From the cell containing the given text, extract its center point as [x, y] coordinate. 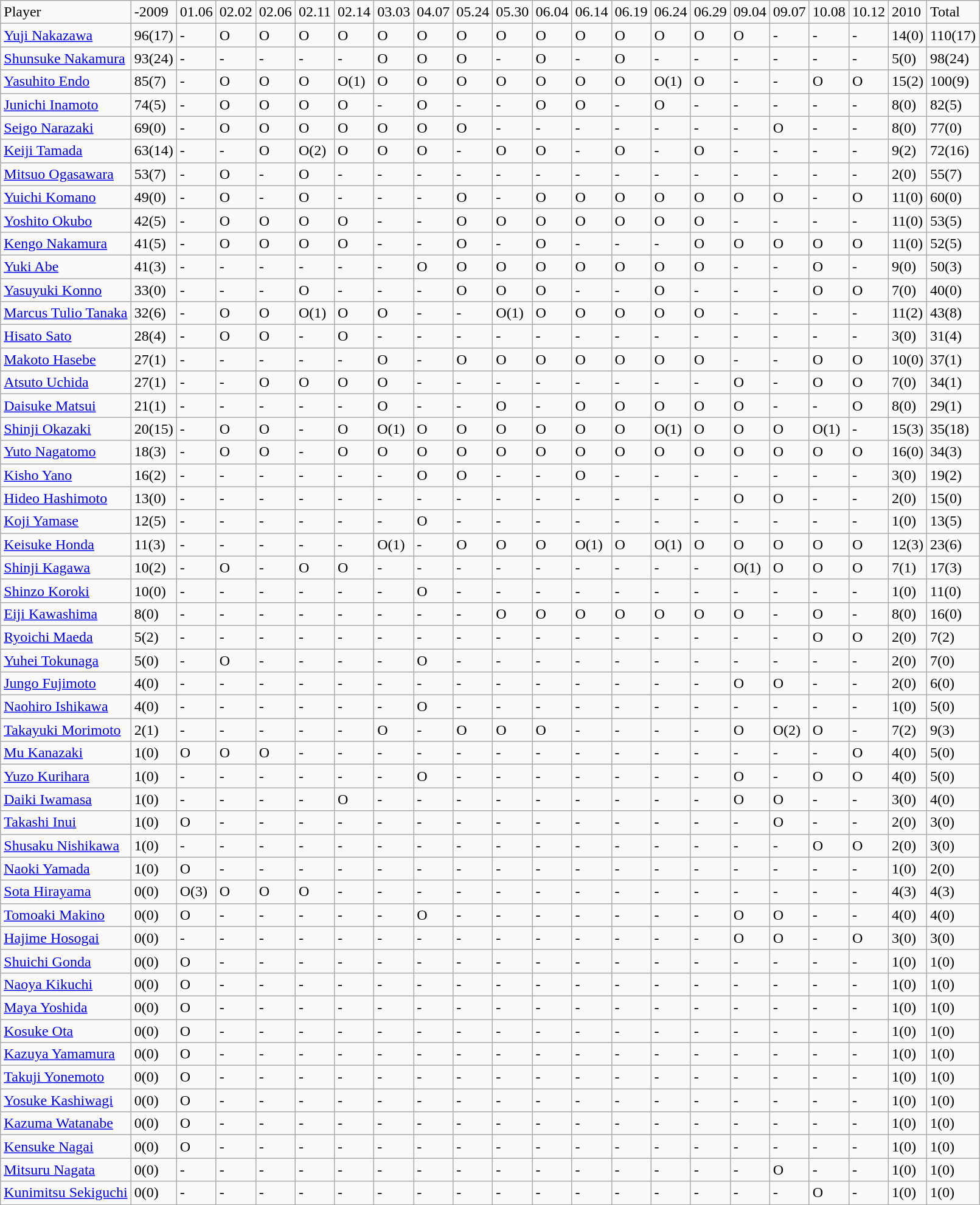
Ryoichi Maeda [66, 637]
Yuichi Komano [66, 197]
100(9) [953, 82]
Marcus Tulio Tanaka [66, 313]
Kosuke Ota [66, 1031]
Yuji Nakazawa [66, 35]
85(7) [153, 82]
Shusaku Nishikawa [66, 846]
41(5) [153, 243]
33(0) [153, 290]
Hideo Hashimoto [66, 498]
02.14 [354, 12]
15(0) [953, 498]
02.11 [315, 12]
34(3) [953, 452]
06.24 [670, 12]
20(15) [153, 429]
72(16) [953, 151]
53(5) [953, 220]
Kazuma Watanabe [66, 1123]
35(18) [953, 429]
98(24) [953, 58]
23(6) [953, 544]
69(0) [153, 128]
Mitsuru Nagata [66, 1170]
Takayuki Morimoto [66, 730]
10.12 [869, 12]
32(6) [153, 313]
Naohiro Ishikawa [66, 707]
11(3) [153, 544]
19(2) [953, 475]
Kunimitsu Sekiguchi [66, 1193]
Yuhei Tokunaga [66, 660]
110(17) [953, 35]
Yuzo Kurihara [66, 776]
Eiji Kawashima [66, 614]
Maya Yoshida [66, 1007]
Junichi Inamoto [66, 105]
05.30 [512, 12]
63(14) [153, 151]
Mu Kanazaki [66, 753]
Yasuhito Endo [66, 82]
Kisho Yano [66, 475]
50(3) [953, 266]
Takuji Yonemoto [66, 1077]
2010 [908, 12]
03.03 [394, 12]
06.14 [591, 12]
06.04 [552, 12]
53(7) [153, 174]
Daiki Iwamasa [66, 799]
Yoshito Okubo [66, 220]
41(3) [153, 266]
5(2) [153, 637]
Yuto Nagatomo [66, 452]
9(0) [908, 266]
Daisuke Matsui [66, 406]
96(17) [153, 35]
02.02 [236, 12]
-2009 [153, 12]
2(1) [153, 730]
15(3) [908, 429]
Tomoaki Makino [66, 915]
Naoya Kikuchi [66, 984]
Shinji Kagawa [66, 568]
Keisuke Honda [66, 544]
05.24 [473, 12]
43(8) [953, 313]
13(0) [153, 498]
77(0) [953, 128]
31(4) [953, 336]
02.06 [275, 12]
Total [953, 12]
Kensuke Nagai [66, 1147]
Player [66, 12]
O(3) [196, 892]
9(2) [908, 151]
Keiji Tamada [66, 151]
Kazuya Yamamura [66, 1054]
93(24) [153, 58]
06.19 [631, 12]
10.08 [829, 12]
21(1) [153, 406]
Yosuke Kashiwagi [66, 1100]
Yuki Abe [66, 266]
6(0) [953, 684]
55(7) [953, 174]
06.29 [711, 12]
11(2) [908, 313]
Shuichi Gonda [66, 961]
40(0) [953, 290]
37(1) [953, 359]
74(5) [153, 105]
Kengo Nakamura [66, 243]
12(3) [908, 544]
Yasuyuki Konno [66, 290]
01.06 [196, 12]
12(5) [153, 521]
49(0) [153, 197]
Seigo Narazaki [66, 128]
60(0) [953, 197]
42(5) [153, 220]
Koji Yamase [66, 521]
34(1) [953, 383]
7(1) [908, 568]
Sota Hirayama [66, 892]
9(3) [953, 730]
Jungo Fujimoto [66, 684]
13(5) [953, 521]
29(1) [953, 406]
Shunsuke Nakamura [66, 58]
Mitsuo Ogasawara [66, 174]
09.07 [790, 12]
10(2) [153, 568]
14(0) [908, 35]
28(4) [153, 336]
52(5) [953, 243]
Atsuto Uchida [66, 383]
Makoto Hasebe [66, 359]
16(2) [153, 475]
18(3) [153, 452]
82(5) [953, 105]
Hisato Sato [66, 336]
Naoki Yamada [66, 869]
Shinzo Koroki [66, 591]
17(3) [953, 568]
Takashi Inui [66, 822]
Shinji Okazaki [66, 429]
04.07 [433, 12]
09.04 [749, 12]
Hajime Hosogai [66, 938]
15(2) [908, 82]
